Capture the cell that displays the provided text and extract its [X, Y] central coordinate. 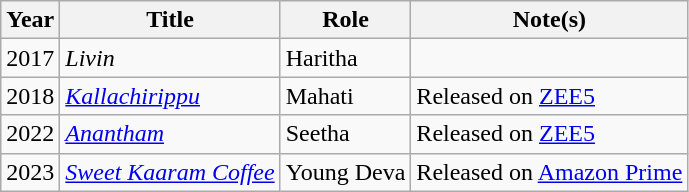
2017 [30, 58]
2018 [30, 96]
Kallachirippu [170, 96]
Livin [170, 58]
Released on Amazon Prime [550, 172]
2023 [30, 172]
Sweet Kaaram Coffee [170, 172]
Young Deva [346, 172]
Mahati [346, 96]
Title [170, 20]
Seetha [346, 134]
Anantham [170, 134]
2022 [30, 134]
Role [346, 20]
Haritha [346, 58]
Note(s) [550, 20]
Year [30, 20]
